Pinpoint the cell where the given text exists, returning its (x, y) midpoint coordinate. 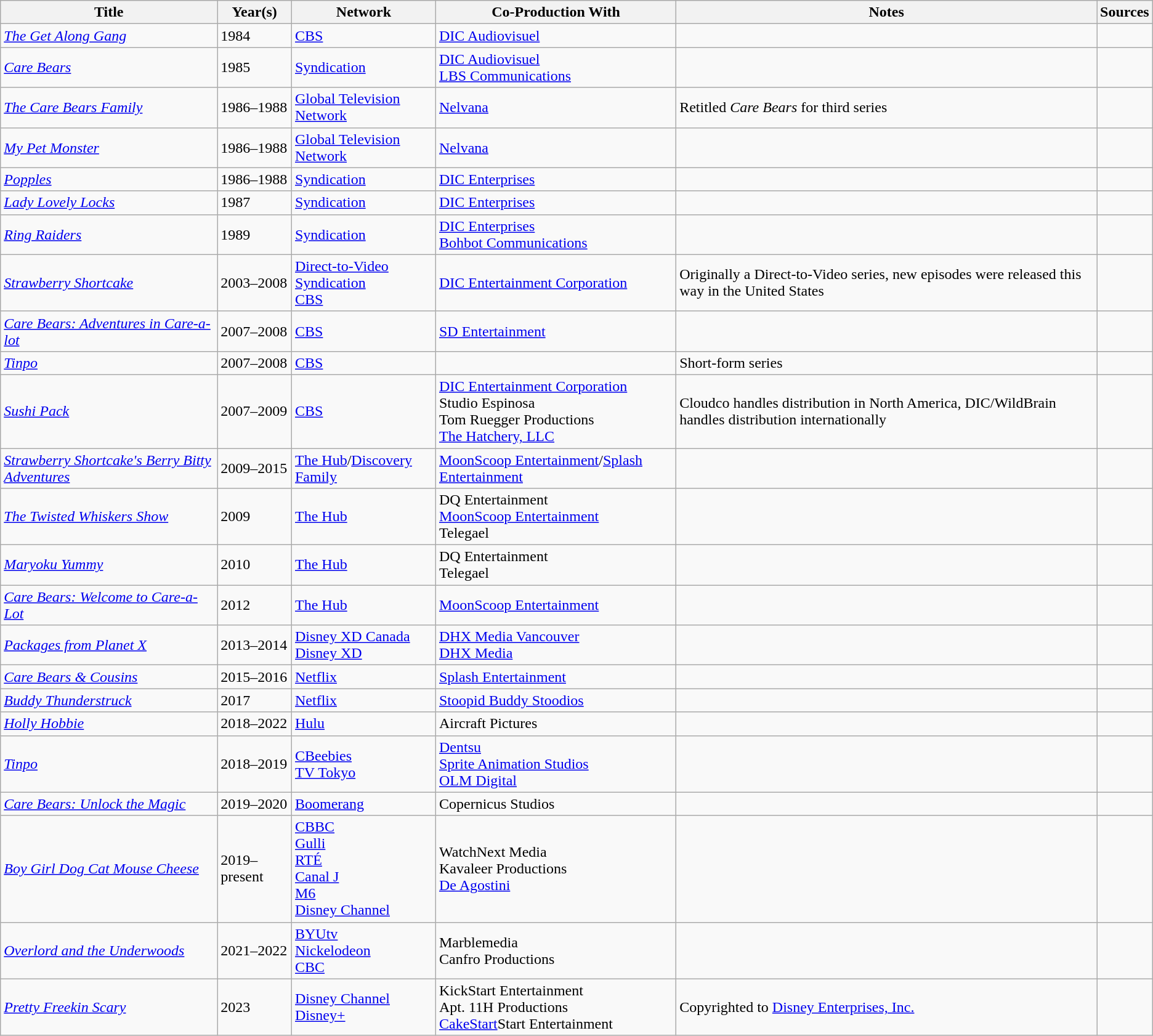
Strawberry Shortcake (109, 283)
Copyrighted to Disney Enterprises, Inc. (887, 1007)
BYUtvNickelodeonCBC (363, 950)
Hulu (363, 724)
2019–2020 (255, 804)
DQ EntertainmentMoonScoop EntertainmentTelegael (556, 517)
2021–2022 (255, 950)
2013–2014 (255, 645)
WatchNext MediaKavaleer ProductionsDe Agostini (556, 868)
2003–2008 (255, 283)
MoonScoop Entertainment (556, 605)
Stoopid Buddy Stoodios (556, 700)
Packages from Planet X (109, 645)
Boy Girl Dog Cat Mouse Cheese (109, 868)
Care Bears: Adventures in Care-a-lot (109, 331)
SD Entertainment (556, 331)
Short-form series (887, 363)
Sushi Pack (109, 411)
Holly Hobbie (109, 724)
1984 (255, 36)
2007–2009 (255, 411)
DIC Entertainment Corporation (556, 283)
Copernicus Studios (556, 804)
DIC EnterprisesBohbot Communications (556, 234)
1987 (255, 203)
DHX Media VancouverDHX Media (556, 645)
CBeebiesTV Tokyo (363, 764)
Disney XD CanadaDisney XD (363, 645)
DQ EntertainmentTelegael (556, 565)
Maryoku Yummy (109, 565)
Retitled Care Bears for third series (887, 107)
Cloudco handles distribution in North America, DIC/WildBrain handles distribution internationally (887, 411)
2010 (255, 565)
2017 (255, 700)
The Care Bears Family (109, 107)
Splash Entertainment (556, 677)
Boomerang (363, 804)
Network (363, 12)
Notes (887, 12)
KickStart EntertainmentApt. 11H ProductionsCakeStartStart Entertainment (556, 1007)
Originally a Direct-to-Video series, new episodes were released this way in the United States (887, 283)
Year(s) (255, 12)
Overlord and the Underwoods (109, 950)
The Get Along Gang (109, 36)
2009–2015 (255, 468)
Popples (109, 179)
MoonScoop Entertainment/Splash Entertainment (556, 468)
MarblemediaCanfro Productions (556, 950)
2023 (255, 1007)
DIC AudiovisuelLBS Communications (556, 68)
1989 (255, 234)
2015–2016 (255, 677)
2019–present (255, 868)
Strawberry Shortcake's Berry Bitty Adventures (109, 468)
Pretty Freekin Scary (109, 1007)
2012 (255, 605)
The Hub/Discovery Family (363, 468)
Sources (1125, 12)
Co-Production With (556, 12)
CBBCGulliRTÉCanal JM6Disney Channel (363, 868)
2018–2019 (255, 764)
DentsuSprite Animation Studios OLM Digital (556, 764)
Disney ChannelDisney+ (363, 1007)
Care Bears (109, 68)
Direct-to-VideoSyndicationCBS (363, 283)
Lady Lovely Locks (109, 203)
Care Bears: Welcome to Care-a-Lot (109, 605)
Ring Raiders (109, 234)
2018–2022 (255, 724)
DIC Entertainment CorporationStudio EspinosaTom Ruegger ProductionsThe Hatchery, LLC (556, 411)
1985 (255, 68)
Aircraft Pictures (556, 724)
The Twisted Whiskers Show (109, 517)
Title (109, 12)
Care Bears & Cousins (109, 677)
My Pet Monster (109, 148)
Buddy Thunderstruck (109, 700)
DIC Audiovisuel (556, 36)
Care Bears: Unlock the Magic (109, 804)
2009 (255, 517)
